Identify which cell holds the provided text, then report its (x, y) central coordinate. 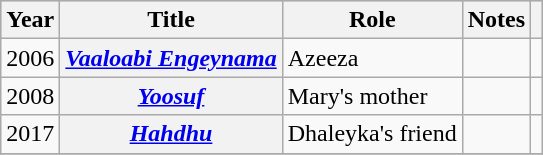
2017 (30, 134)
2008 (30, 96)
Vaaloabi Engeynama (171, 58)
Role (372, 20)
Mary's mother (372, 96)
Azeeza (372, 58)
Notes (496, 20)
Year (30, 20)
Yoosuf (171, 96)
Title (171, 20)
2006 (30, 58)
Dhaleyka's friend (372, 134)
Hahdhu (171, 134)
